From the cell containing the given text, extract its center point as (X, Y) coordinate. 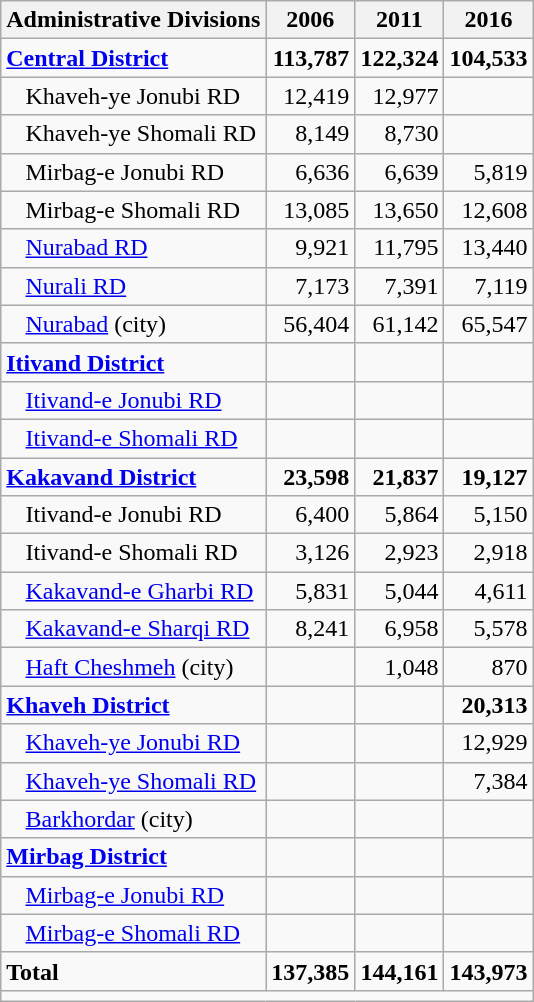
5,831 (310, 591)
Mirbag District (134, 857)
5,819 (488, 172)
2,918 (488, 553)
Khaveh District (134, 705)
21,837 (400, 477)
8,241 (310, 629)
Itivand District (134, 362)
Kakavand-e Gharbi RD (134, 591)
2006 (310, 20)
6,639 (400, 172)
8,730 (400, 134)
Total (134, 971)
Nurali RD (134, 286)
12,929 (488, 743)
7,391 (400, 286)
Barkhordar (city) (134, 819)
7,119 (488, 286)
Central District (134, 58)
Kakavand District (134, 477)
2,923 (400, 553)
113,787 (310, 58)
5,578 (488, 629)
20,313 (488, 705)
13,085 (310, 210)
12,419 (310, 96)
5,044 (400, 591)
1,048 (400, 667)
143,973 (488, 971)
104,533 (488, 58)
8,149 (310, 134)
Administrative Divisions (134, 20)
12,608 (488, 210)
7,384 (488, 781)
137,385 (310, 971)
6,958 (400, 629)
23,598 (310, 477)
13,440 (488, 248)
2016 (488, 20)
6,400 (310, 515)
5,864 (400, 515)
Nurabad (city) (134, 324)
6,636 (310, 172)
9,921 (310, 248)
144,161 (400, 971)
12,977 (400, 96)
65,547 (488, 324)
Haft Cheshmeh (city) (134, 667)
13,650 (400, 210)
7,173 (310, 286)
Kakavand-e Sharqi RD (134, 629)
61,142 (400, 324)
Nurabad RD (134, 248)
2011 (400, 20)
19,127 (488, 477)
870 (488, 667)
3,126 (310, 553)
122,324 (400, 58)
5,150 (488, 515)
4,611 (488, 591)
56,404 (310, 324)
11,795 (400, 248)
